Output the (X, Y) coordinate of the center of the cell containing the given text.  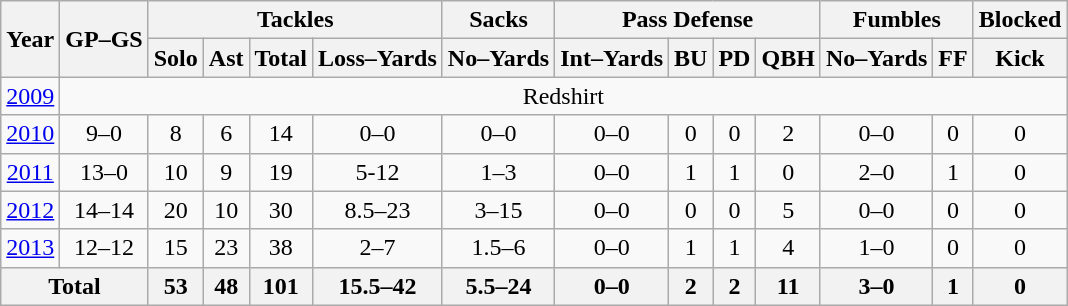
48 (226, 286)
14 (281, 134)
QBH (788, 58)
1–3 (498, 172)
2–7 (378, 248)
30 (281, 210)
FF (953, 58)
4 (788, 248)
Fumbles (896, 20)
38 (281, 248)
GP–GS (104, 39)
Blocked (1020, 20)
15 (176, 248)
5-12 (378, 172)
11 (788, 286)
1–0 (876, 248)
5 (788, 210)
3–0 (876, 286)
9–0 (104, 134)
8.5–23 (378, 210)
13–0 (104, 172)
Sacks (498, 20)
9 (226, 172)
8 (176, 134)
PD (734, 58)
14–14 (104, 210)
23 (226, 248)
6 (226, 134)
Pass Defense (688, 20)
2011 (30, 172)
Redshirt (564, 96)
19 (281, 172)
3–15 (498, 210)
1.5–6 (498, 248)
Ast (226, 58)
101 (281, 286)
Loss–Yards (378, 58)
2–0 (876, 172)
53 (176, 286)
12–12 (104, 248)
20 (176, 210)
Tackles (295, 20)
Solo (176, 58)
2010 (30, 134)
15.5–42 (378, 286)
Year (30, 39)
2012 (30, 210)
5.5–24 (498, 286)
Kick (1020, 58)
BU (691, 58)
2009 (30, 96)
2013 (30, 248)
Int–Yards (612, 58)
